Scan for the cell matching the given text and deliver its (x, y) coordinate at center. 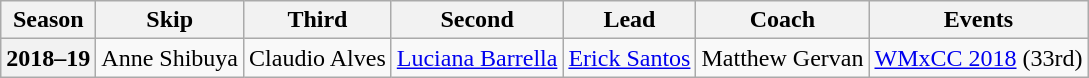
Season (48, 20)
Erick Santos (630, 58)
Matthew Gervan (782, 58)
Anne Shibuya (170, 58)
Events (978, 20)
Second (477, 20)
Third (318, 20)
Lead (630, 20)
Luciana Barrella (477, 58)
Coach (782, 20)
WMxCC 2018 (33rd) (978, 58)
2018–19 (48, 58)
Skip (170, 20)
Claudio Alves (318, 58)
